Pinpoint the cell where the given text exists, returning its [x, y] midpoint coordinate. 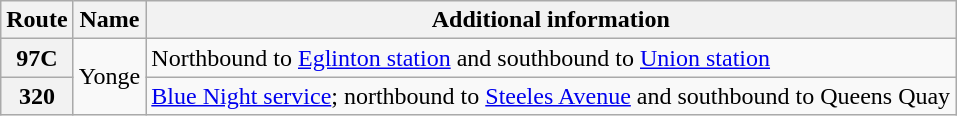
Route [37, 20]
Additional information [551, 20]
97C [37, 58]
Blue Night service; northbound to Steeles Avenue and southbound to Queens Quay [551, 96]
Northbound to Eglinton station and southbound to Union station [551, 58]
Name [110, 20]
320 [37, 96]
Yonge [110, 77]
